Locate the cell with the specified text and output its (x, y) center coordinate. 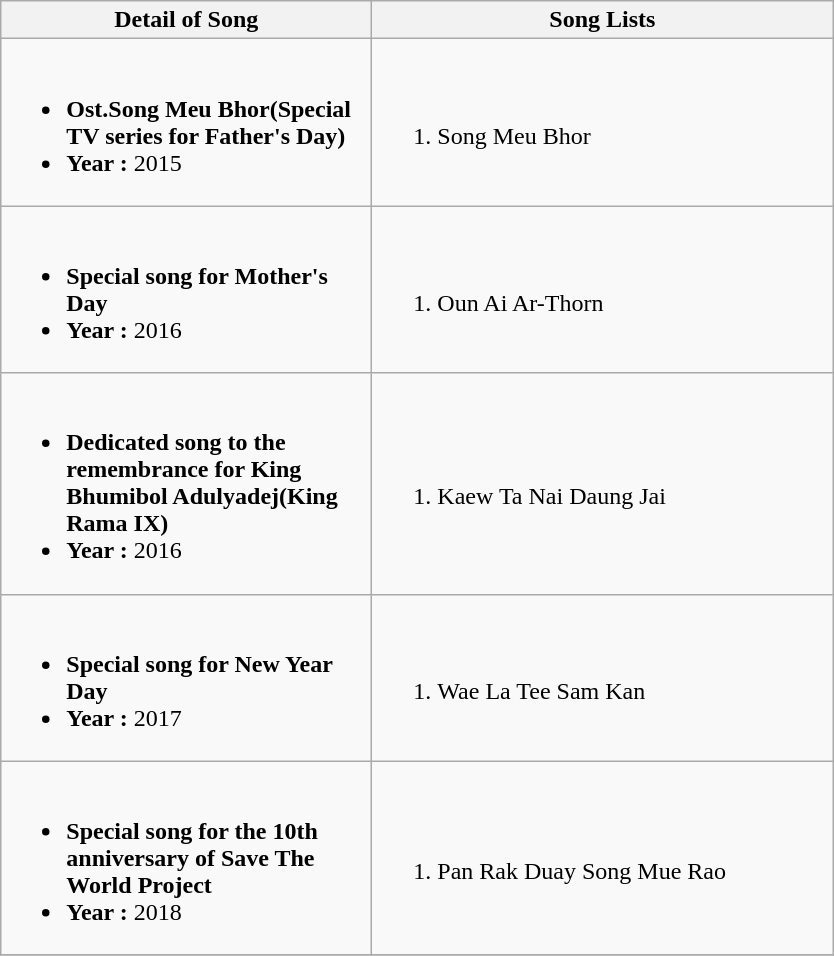
Special song for the 10th anniversary of Save The World ProjectYear : 2018 (186, 858)
Wae La Tee Sam Kan (602, 678)
Song Lists (602, 20)
Ost.Song Meu Bhor(Special TV series for Father's Day)Year : 2015 (186, 122)
Dedicated song to the remembrance for King Bhumibol Adulyadej(King Rama IX)Year : 2016 (186, 484)
Kaew Ta Nai Daung Jai (602, 484)
Oun Ai Ar-Thorn (602, 290)
Song Meu Bhor (602, 122)
Pan Rak Duay Song Mue Rao (602, 858)
Special song for New Year DayYear : 2017 (186, 678)
Detail of Song (186, 20)
Special song for Mother's DayYear : 2016 (186, 290)
